Detect which cell encompasses the target text, then output its (x, y) center coordinate. 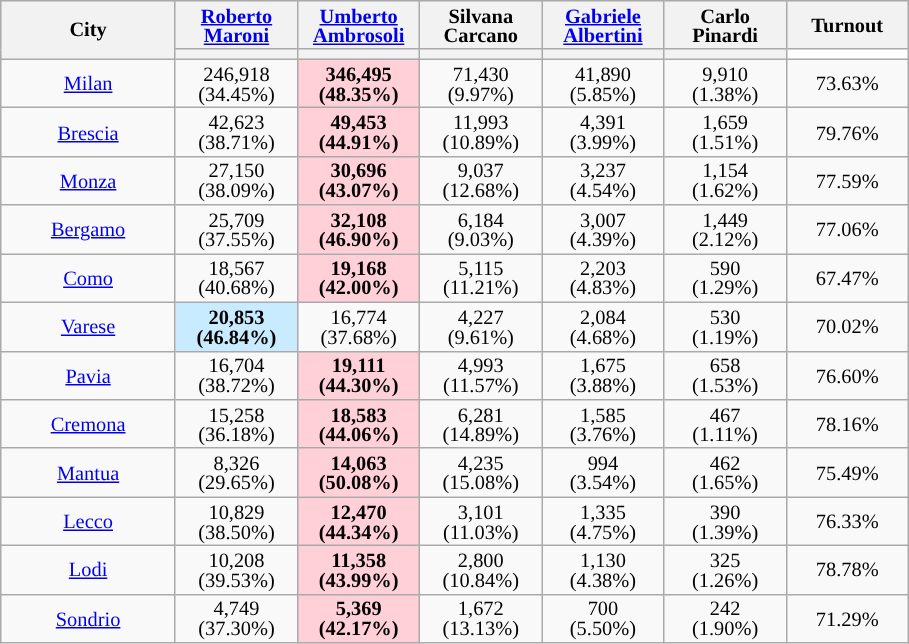
2,084 (4.68%) (603, 326)
3,007 (4.39%) (603, 230)
Cremona (88, 424)
1,449 (2.12%) (725, 230)
Lecco (88, 522)
1,672 (13.13%) (481, 618)
5,115 (11.21%) (481, 278)
41,890 (5.85%) (603, 84)
78.78% (847, 570)
16,774 (37.68%) (359, 326)
4,749 (37.30%) (236, 618)
Milan (88, 84)
42,623 (38.71%) (236, 132)
10,829 (38.50%) (236, 522)
Como (88, 278)
Gabriele Albertini (603, 24)
6,281 (14.89%) (481, 424)
Umberto Ambrosoli (359, 24)
4,227 (9.61%) (481, 326)
5,369 (42.17%) (359, 618)
19,168 (42.00%) (359, 278)
16,704 (38.72%) (236, 376)
9,910 (1.38%) (725, 84)
70.02% (847, 326)
3,237 (4.54%) (603, 180)
Lodi (88, 570)
590 (1.29%) (725, 278)
Mantua (88, 472)
3,101 (11.03%) (481, 522)
Brescia (88, 132)
10,208 (39.53%) (236, 570)
Bergamo (88, 230)
71.29% (847, 618)
Pavia (88, 376)
19,111 (44.30%) (359, 376)
27,150 (38.09%) (236, 180)
6,184 (9.03%) (481, 230)
Monza (88, 180)
346,495 (48.35%) (359, 84)
1,585 (3.76%) (603, 424)
8,326 (29.65%) (236, 472)
77.59% (847, 180)
325 (1.26%) (725, 570)
15,258 (36.18%) (236, 424)
City (88, 29)
1,130 (4.38%) (603, 570)
467 (1.11%) (725, 424)
25,709 (37.55%) (236, 230)
246,918 (34.45%) (236, 84)
76.60% (847, 376)
390 (1.39%) (725, 522)
1,675 (3.88%) (603, 376)
2,203 (4.83%) (603, 278)
73.63% (847, 84)
14,063 (50.08%) (359, 472)
1,154 (1.62%) (725, 180)
4,391 (3.99%) (603, 132)
4,993 (11.57%) (481, 376)
1,659 (1.51%) (725, 132)
71,430 (9.97%) (481, 84)
30,696 (43.07%) (359, 180)
4,235 (15.08%) (481, 472)
75.49% (847, 472)
1,335 (4.75%) (603, 522)
530 (1.19%) (725, 326)
12,470 (44.34%) (359, 522)
78.16% (847, 424)
994 (3.54%) (603, 472)
76.33% (847, 522)
Carlo Pinardi (725, 24)
2,800 (10.84%) (481, 570)
Varese (88, 326)
79.76% (847, 132)
11,993 (10.89%) (481, 132)
Turnout (847, 24)
20,853 (46.84%) (236, 326)
Silvana Carcano (481, 24)
242 (1.90%) (725, 618)
18,567 (40.68%) (236, 278)
18,583 (44.06%) (359, 424)
32,108 (46.90%) (359, 230)
Roberto Maroni (236, 24)
462 (1.65%) (725, 472)
658 (1.53%) (725, 376)
77.06% (847, 230)
9,037 (12.68%) (481, 180)
67.47% (847, 278)
700 (5.50%) (603, 618)
49,453 (44.91%) (359, 132)
Sondrio (88, 618)
11,358 (43.99%) (359, 570)
